Search for the cell housing the specified text and yield its [X, Y] center coordinate. 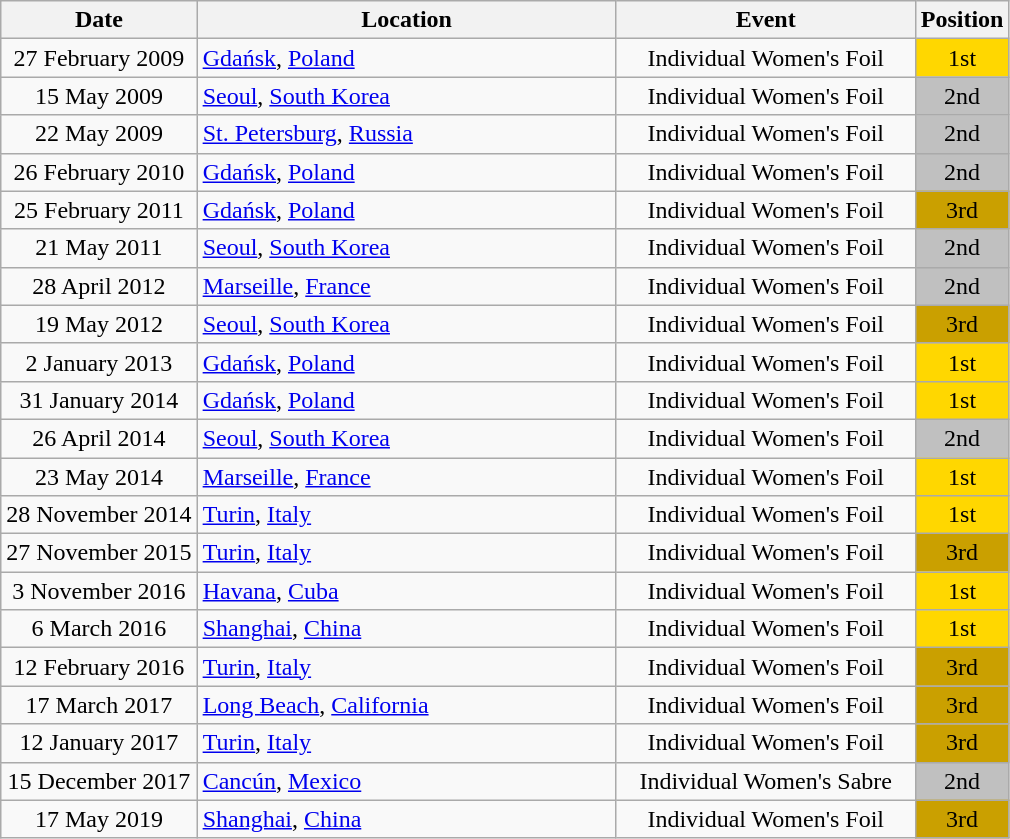
26 February 2010 [99, 172]
3 November 2016 [99, 591]
Position [962, 20]
6 March 2016 [99, 629]
26 April 2014 [99, 438]
Date [99, 20]
28 April 2012 [99, 286]
17 May 2019 [99, 819]
Location [406, 20]
Havana, Cuba [406, 591]
12 February 2016 [99, 667]
Individual Women's Sabre [766, 781]
Event [766, 20]
27 November 2015 [99, 553]
St. Petersburg, Russia [406, 134]
2 January 2013 [99, 362]
15 May 2009 [99, 96]
25 February 2011 [99, 210]
15 December 2017 [99, 781]
17 March 2017 [99, 705]
Cancún, Mexico [406, 781]
28 November 2014 [99, 515]
19 May 2012 [99, 324]
31 January 2014 [99, 400]
12 January 2017 [99, 743]
22 May 2009 [99, 134]
23 May 2014 [99, 477]
27 February 2009 [99, 58]
Long Beach, California [406, 705]
21 May 2011 [99, 248]
